Pinpoint the cell where the given text exists, returning its (x, y) midpoint coordinate. 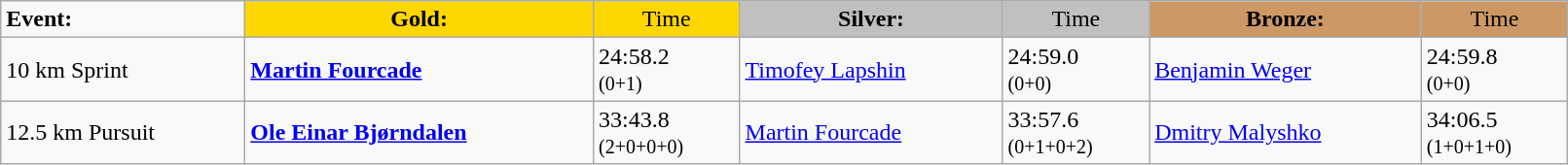
24:59.0(0+0) (1076, 70)
34:06.5(1+0+1+0) (1495, 132)
24:59.8(0+0) (1495, 70)
24:58.2(0+1) (666, 70)
Timofey Lapshin (871, 70)
Bronze: (1286, 19)
10 km Sprint (123, 70)
Ole Einar Bjørndalen (419, 132)
Silver: (871, 19)
Event: (123, 19)
33:43.8(2+0+0+0) (666, 132)
Benjamin Weger (1286, 70)
33:57.6(0+1+0+2) (1076, 132)
12.5 km Pursuit (123, 132)
Dmitry Malyshko (1286, 132)
Gold: (419, 19)
